Output the (X, Y) coordinate of the center of the cell containing the given text.  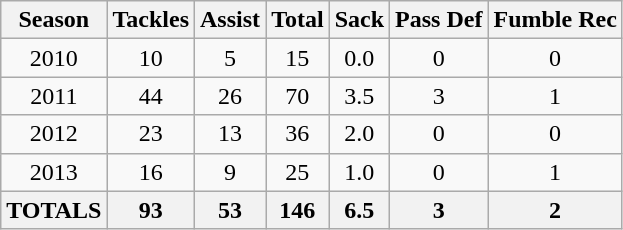
6.5 (359, 210)
26 (230, 96)
146 (298, 210)
2011 (54, 96)
1.0 (359, 172)
5 (230, 58)
53 (230, 210)
0.0 (359, 58)
Total (298, 20)
Pass Def (439, 20)
93 (151, 210)
44 (151, 96)
9 (230, 172)
13 (230, 134)
Sack (359, 20)
25 (298, 172)
36 (298, 134)
2013 (54, 172)
16 (151, 172)
Assist (230, 20)
2012 (54, 134)
Fumble Rec (555, 20)
2 (555, 210)
3.5 (359, 96)
15 (298, 58)
70 (298, 96)
TOTALS (54, 210)
Tackles (151, 20)
Season (54, 20)
10 (151, 58)
2010 (54, 58)
2.0 (359, 134)
23 (151, 134)
